Find where the given text appears and provide that cell's center as (X, Y) coordinate. 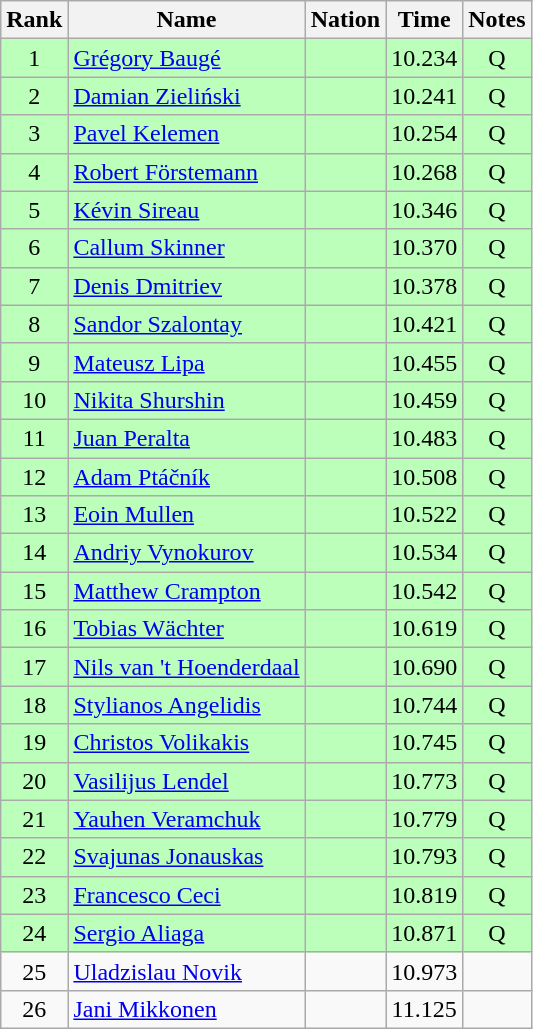
Svajunas Jonauskas (186, 857)
Mateusz Lipa (186, 362)
Kévin Sireau (186, 210)
10.455 (424, 362)
10.508 (424, 477)
Eoin Mullen (186, 515)
10.744 (424, 705)
Grégory Baugé (186, 58)
10.234 (424, 58)
10.871 (424, 933)
7 (34, 286)
Nils van 't Hoenderdaal (186, 667)
10.370 (424, 248)
Robert Förstemann (186, 172)
Pavel Kelemen (186, 134)
Tobias Wächter (186, 629)
14 (34, 553)
11 (34, 438)
Nation (345, 20)
Francesco Ceci (186, 895)
3 (34, 134)
10.346 (424, 210)
Rank (34, 20)
10.459 (424, 400)
Sergio Aliaga (186, 933)
5 (34, 210)
10.268 (424, 172)
12 (34, 477)
10.421 (424, 324)
Christos Volikakis (186, 743)
6 (34, 248)
26 (34, 1009)
10.819 (424, 895)
20 (34, 781)
10.793 (424, 857)
Time (424, 20)
9 (34, 362)
19 (34, 743)
Denis Dmitriev (186, 286)
11.125 (424, 1009)
Uladzislau Novik (186, 971)
Andriy Vynokurov (186, 553)
Vasilijus Lendel (186, 781)
10.690 (424, 667)
10.973 (424, 971)
Matthew Crampton (186, 591)
10.745 (424, 743)
Callum Skinner (186, 248)
25 (34, 971)
15 (34, 591)
Juan Peralta (186, 438)
2 (34, 96)
Adam Ptáčník (186, 477)
16 (34, 629)
10.254 (424, 134)
Stylianos Angelidis (186, 705)
18 (34, 705)
10.534 (424, 553)
24 (34, 933)
17 (34, 667)
10.522 (424, 515)
10.378 (424, 286)
21 (34, 819)
1 (34, 58)
10.542 (424, 591)
Nikita Shurshin (186, 400)
10.779 (424, 819)
Damian Zieliński (186, 96)
10.483 (424, 438)
13 (34, 515)
Jani Mikkonen (186, 1009)
22 (34, 857)
8 (34, 324)
Sandor Szalontay (186, 324)
10.773 (424, 781)
4 (34, 172)
23 (34, 895)
10 (34, 400)
Notes (497, 20)
Yauhen Veramchuk (186, 819)
10.241 (424, 96)
10.619 (424, 629)
Name (186, 20)
